Search for the cell housing the specified text and yield its (x, y) center coordinate. 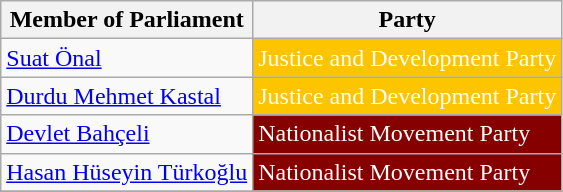
Party (408, 20)
Member of Parliament (127, 20)
Durdu Mehmet Kastal (127, 96)
Hasan Hüseyin Türkoğlu (127, 172)
Suat Önal (127, 58)
Devlet Bahçeli (127, 134)
